Search for the cell housing the specified text and yield its [X, Y] center coordinate. 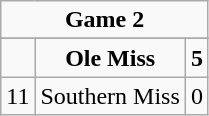
11 [18, 96]
Game 2 [105, 20]
5 [196, 58]
Ole Miss [110, 58]
0 [196, 96]
Southern Miss [110, 96]
